From the cell containing the given text, extract its center point as [x, y] coordinate. 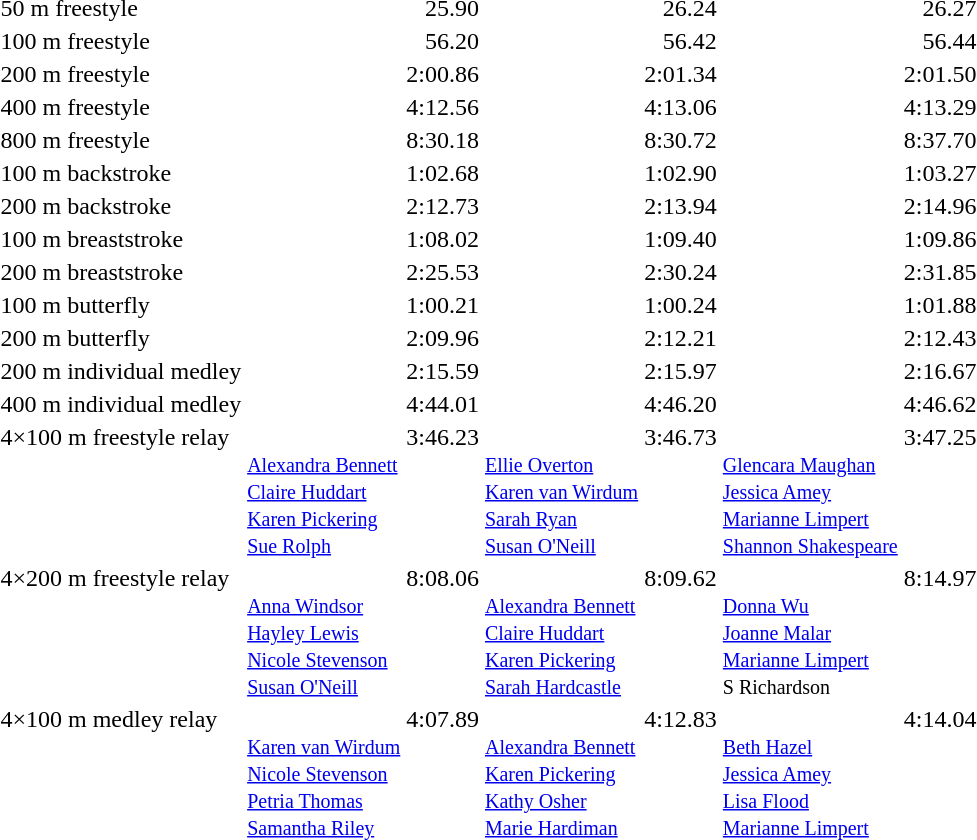
1:08.02 [443, 239]
Ellie OvertonKaren van WirdumSarah RyanSusan O'Neill [561, 491]
2:25.53 [443, 272]
3:46.73 [681, 491]
4:46.20 [681, 404]
2:12.21 [681, 338]
8:30.72 [681, 140]
8:08.06 [443, 632]
1:09.40 [681, 239]
1:00.21 [443, 305]
1:02.90 [681, 173]
4:12.56 [443, 107]
2:01.34 [681, 74]
2:12.73 [443, 206]
2:15.59 [443, 371]
56.20 [443, 41]
8:09.62 [681, 632]
Alexandra BennettClaire HuddartKaren PickeringSue Rolph [324, 491]
Alexandra BennettClaire HuddartKaren PickeringSarah Hardcastle [561, 632]
2:13.94 [681, 206]
2:30.24 [681, 272]
56.42 [681, 41]
2:00.86 [443, 74]
2:15.97 [681, 371]
4:13.06 [681, 107]
8:30.18 [443, 140]
Glencara MaughanJessica AmeyMarianne LimpertShannon Shakespeare [810, 491]
1:02.68 [443, 173]
1:00.24 [681, 305]
3:46.23 [443, 491]
Donna WuJoanne MalarMarianne LimpertS Richardson [810, 632]
4:44.01 [443, 404]
Anna WindsorHayley LewisNicole StevensonSusan O'Neill [324, 632]
2:09.96 [443, 338]
